Extract the (x, y) coordinate from the center of the cell holding the provided text.  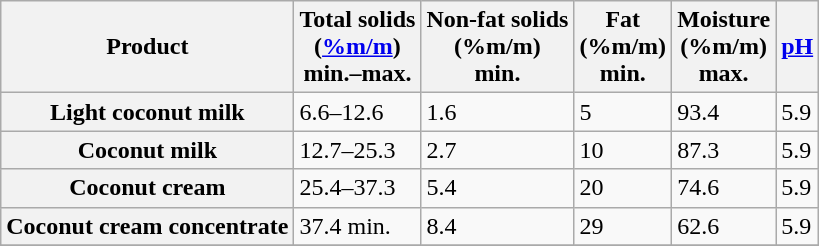
20 (623, 188)
2.7 (498, 150)
5.4 (498, 188)
Fat(%m/m)min. (623, 47)
Coconut cream (148, 188)
74.6 (724, 188)
6.6–12.6 (358, 112)
1.6 (498, 112)
12.7–25.3 (358, 150)
Product (148, 47)
Moisture(%m/m)max. (724, 47)
pH (798, 47)
25.4–37.3 (358, 188)
Total solids(%m/m)min.–max. (358, 47)
Coconut cream concentrate (148, 226)
62.6 (724, 226)
10 (623, 150)
37.4 min. (358, 226)
Non-fat solids(%m/m)min. (498, 47)
Coconut milk (148, 150)
29 (623, 226)
93.4 (724, 112)
5 (623, 112)
Light coconut milk (148, 112)
8.4 (498, 226)
87.3 (724, 150)
